From the cell containing the given text, extract its center point as [X, Y] coordinate. 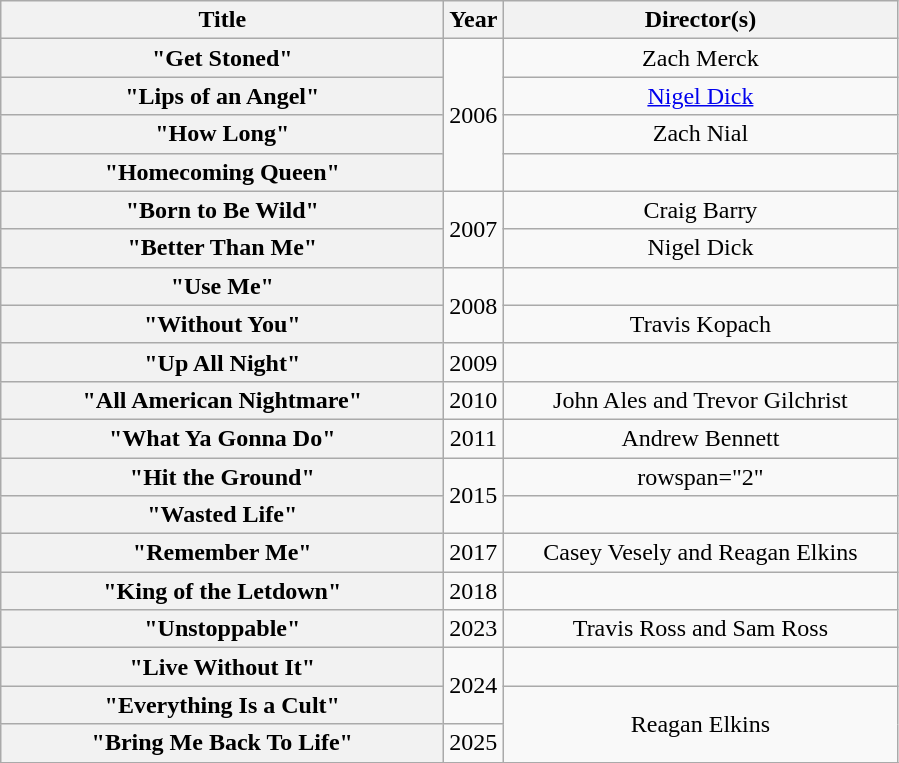
2023 [474, 629]
Casey Vesely and Reagan Elkins [700, 553]
Craig Barry [700, 210]
"Hit the Ground" [222, 477]
Travis Ross and Sam Ross [700, 629]
2011 [474, 438]
2015 [474, 496]
Title [222, 20]
2010 [474, 400]
2018 [474, 591]
2025 [474, 743]
2008 [474, 305]
"King of the Letdown" [222, 591]
"Everything Is a Cult" [222, 705]
"Lips of an Angel" [222, 96]
Travis Kopach [700, 324]
rowspan="2" [700, 477]
2024 [474, 686]
John Ales and Trevor Gilchrist [700, 400]
Zach Nial [700, 134]
"Unstoppable" [222, 629]
2006 [474, 115]
"Live Without It" [222, 667]
Zach Merck [700, 58]
Andrew Bennett [700, 438]
Reagan Elkins [700, 724]
"Use Me" [222, 286]
Director(s) [700, 20]
"Get Stoned" [222, 58]
"Better Than Me" [222, 248]
2009 [474, 362]
"Without You" [222, 324]
"Up All Night" [222, 362]
"Bring Me Back To Life" [222, 743]
"All American Nightmare" [222, 400]
2017 [474, 553]
"How Long" [222, 134]
2007 [474, 229]
"What Ya Gonna Do" [222, 438]
"Remember Me" [222, 553]
"Born to Be Wild" [222, 210]
Year [474, 20]
"Wasted Life" [222, 515]
"Homecoming Queen" [222, 172]
